Identify which cell holds the provided text, then report its (X, Y) central coordinate. 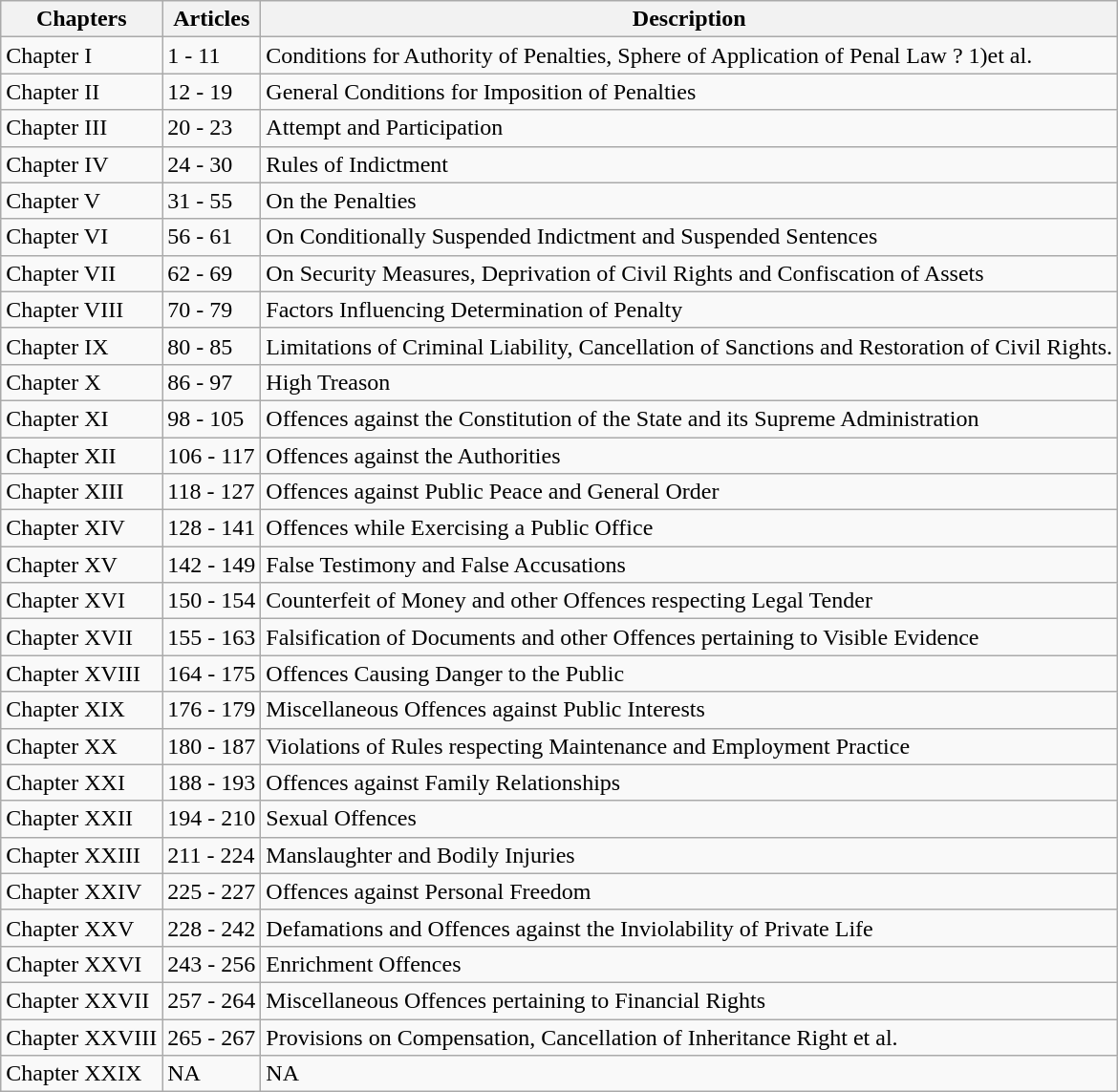
Offences against Family Relationships (690, 782)
Violations of Rules respecting Maintenance and Employment Practice (690, 746)
12 - 19 (212, 92)
Chapter XXI (82, 782)
155 - 163 (212, 637)
Rules of Indictment (690, 164)
176 - 179 (212, 710)
Chapter XV (82, 565)
Chapter XXIII (82, 855)
Chapter XXV (82, 928)
Enrichment Offences (690, 964)
Chapter III (82, 128)
Chapter XI (82, 418)
On the Penalties (690, 201)
Chapter XXVII (82, 1000)
56 - 61 (212, 237)
Miscellaneous Offences pertaining to Financial Rights (690, 1000)
243 - 256 (212, 964)
86 - 97 (212, 382)
118 - 127 (212, 492)
Provisions on Compensation, Cancellation of Inheritance Right et al. (690, 1037)
Chapter XXIX (82, 1074)
62 - 69 (212, 273)
Chapter VIII (82, 310)
Offences against the Authorities (690, 456)
Chapter XIII (82, 492)
Sexual Offences (690, 819)
Chapter IX (82, 346)
188 - 193 (212, 782)
Falsification of Documents and other Offences pertaining to Visible Evidence (690, 637)
Offences against Public Peace and General Order (690, 492)
225 - 227 (212, 891)
164 - 175 (212, 674)
On Security Measures, Deprivation of Civil Rights and Confiscation of Assets (690, 273)
1 - 11 (212, 55)
Counterfeit of Money and other Offences respecting Legal Tender (690, 601)
Chapter XXII (82, 819)
Chapter XXIV (82, 891)
Chapter XIX (82, 710)
Chapter XII (82, 456)
Chapter XVIII (82, 674)
Chapter VI (82, 237)
Chapter IV (82, 164)
Chapter XVI (82, 601)
Defamations and Offences against the Inviolability of Private Life (690, 928)
228 - 242 (212, 928)
Offences Causing Danger to the Public (690, 674)
Chapter I (82, 55)
Miscellaneous Offences against Public Interests (690, 710)
Chapter VII (82, 273)
False Testimony and False Accusations (690, 565)
Chapter V (82, 201)
Chapter X (82, 382)
Chapter XIV (82, 528)
Description (690, 19)
Manslaughter and Bodily Injuries (690, 855)
General Conditions for Imposition of Penalties (690, 92)
Articles (212, 19)
142 - 149 (212, 565)
Offences against Personal Freedom (690, 891)
98 - 105 (212, 418)
128 - 141 (212, 528)
Chapter XXVI (82, 964)
High Treason (690, 382)
80 - 85 (212, 346)
Chapter XXVIII (82, 1037)
Chapters (82, 19)
20 - 23 (212, 128)
211 - 224 (212, 855)
31 - 55 (212, 201)
106 - 117 (212, 456)
Attempt and Participation (690, 128)
180 - 187 (212, 746)
70 - 79 (212, 310)
Factors Influencing Determination of Penalty (690, 310)
Limitations of Criminal Liability, Cancellation of Sanctions and Restoration of Civil Rights. (690, 346)
Chapter XX (82, 746)
Chapter II (82, 92)
On Conditionally Suspended Indictment and Suspended Sentences (690, 237)
Chapter XVII (82, 637)
257 - 264 (212, 1000)
24 - 30 (212, 164)
194 - 210 (212, 819)
150 - 154 (212, 601)
Offences while Exercising a Public Office (690, 528)
265 - 267 (212, 1037)
Offences against the Constitution of the State and its Supreme Administration (690, 418)
Conditions for Authority of Penalties, Sphere of Application of Penal Law ? 1)et al. (690, 55)
